Capture the cell that displays the provided text and extract its [x, y] central coordinate. 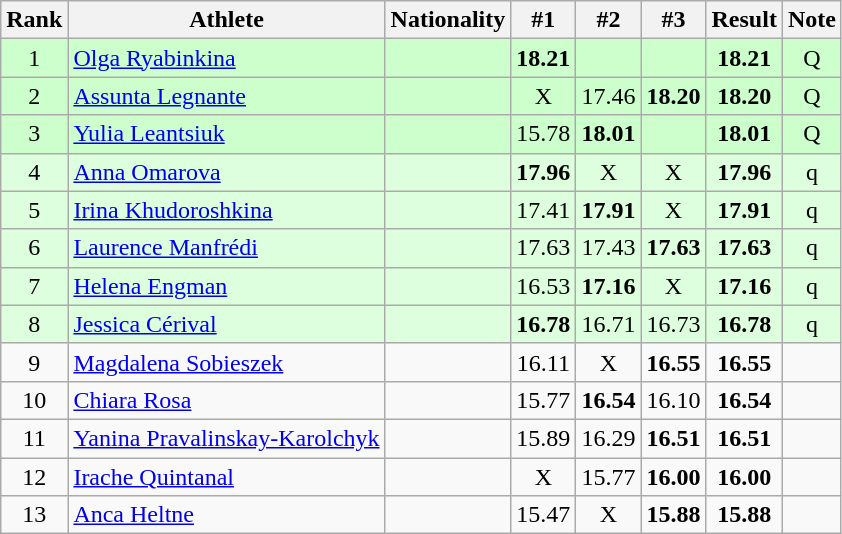
11 [34, 438]
13 [34, 515]
10 [34, 400]
Jessica Cérival [226, 324]
16.53 [544, 286]
Assunta Legnante [226, 96]
Note [812, 20]
Laurence Manfrédi [226, 248]
Yanina Pravalinskay-Karolchyk [226, 438]
7 [34, 286]
4 [34, 172]
Irina Khudoroshkina [226, 210]
9 [34, 362]
Anna Omarova [226, 172]
17.46 [608, 96]
16.71 [608, 324]
16.10 [674, 400]
1 [34, 58]
#2 [608, 20]
Anca Heltne [226, 515]
6 [34, 248]
17.41 [544, 210]
5 [34, 210]
Irache Quintanal [226, 477]
16.29 [608, 438]
15.89 [544, 438]
Nationality [448, 20]
Rank [34, 20]
12 [34, 477]
2 [34, 96]
Yulia Leantsiuk [226, 134]
Magdalena Sobieszek [226, 362]
15.78 [544, 134]
#1 [544, 20]
Result [744, 20]
Athlete [226, 20]
Helena Engman [226, 286]
16.73 [674, 324]
8 [34, 324]
3 [34, 134]
15.47 [544, 515]
17.43 [608, 248]
16.11 [544, 362]
Chiara Rosa [226, 400]
Olga Ryabinkina [226, 58]
#3 [674, 20]
